Scan for the cell matching the given text and deliver its (X, Y) coordinate at center. 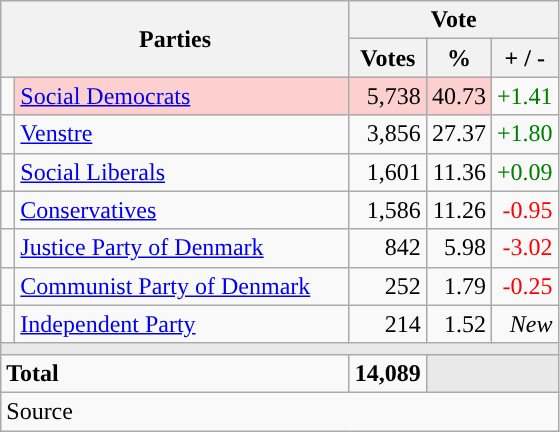
1.52 (458, 324)
1,586 (388, 210)
+0.09 (524, 172)
Venstre (182, 134)
5.98 (458, 248)
New (524, 324)
5,738 (388, 96)
-0.95 (524, 210)
252 (388, 286)
14,089 (388, 373)
+ / - (524, 58)
Conservatives (182, 210)
Justice Party of Denmark (182, 248)
Social Democrats (182, 96)
+1.41 (524, 96)
11.36 (458, 172)
214 (388, 324)
Total (176, 373)
40.73 (458, 96)
1,601 (388, 172)
11.26 (458, 210)
1.79 (458, 286)
Social Liberals (182, 172)
3,856 (388, 134)
Parties (176, 39)
% (458, 58)
Independent Party (182, 324)
842 (388, 248)
Source (280, 411)
Vote (454, 20)
+1.80 (524, 134)
Votes (388, 58)
27.37 (458, 134)
-0.25 (524, 286)
Communist Party of Denmark (182, 286)
-3.02 (524, 248)
